For the text-containing cell, return its midpoint in (X, Y) coordinate format. 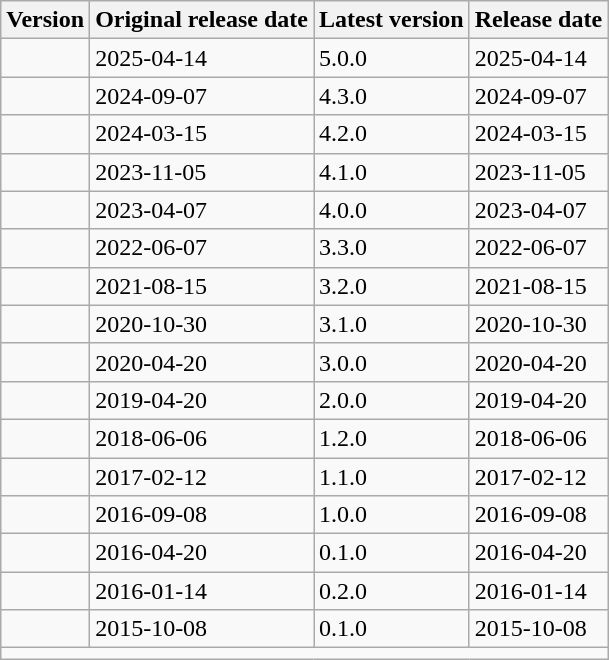
3.2.0 (392, 286)
Original release date (202, 20)
1.0.0 (392, 515)
4.1.0 (392, 172)
3.0.0 (392, 362)
3.3.0 (392, 248)
Version (46, 20)
2.0.0 (392, 400)
5.0.0 (392, 58)
4.3.0 (392, 96)
1.2.0 (392, 438)
4.2.0 (392, 134)
0.2.0 (392, 591)
1.1.0 (392, 477)
Release date (538, 20)
3.1.0 (392, 324)
Latest version (392, 20)
4.0.0 (392, 210)
